Scan for the cell matching the given text and deliver its (x, y) coordinate at center. 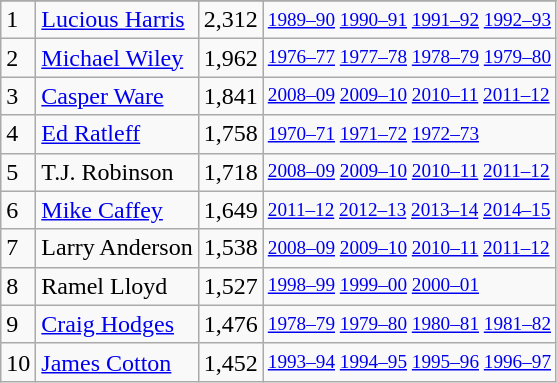
1,962 (230, 58)
1989–90 1990–91 1991–92 1992–93 (409, 20)
T.J. Robinson (117, 172)
7 (18, 248)
9 (18, 324)
James Cotton (117, 362)
1,538 (230, 248)
Ed Ratleff (117, 134)
2011–12 2012–13 2013–14 2014–15 (409, 210)
4 (18, 134)
5 (18, 172)
Casper Ware (117, 96)
Mike Caffey (117, 210)
10 (18, 362)
1,476 (230, 324)
1,841 (230, 96)
Ramel Lloyd (117, 286)
2 (18, 58)
1 (18, 20)
3 (18, 96)
Lucious Harris (117, 20)
1993–94 1994–95 1995–96 1996–97 (409, 362)
6 (18, 210)
8 (18, 286)
1978–79 1979–80 1980–81 1981–82 (409, 324)
1,718 (230, 172)
Larry Anderson (117, 248)
1,758 (230, 134)
1998–99 1999–00 2000–01 (409, 286)
2,312 (230, 20)
1,527 (230, 286)
1,649 (230, 210)
1,452 (230, 362)
1976–77 1977–78 1978–79 1979–80 (409, 58)
Michael Wiley (117, 58)
Craig Hodges (117, 324)
1970–71 1971–72 1972–73 (409, 134)
